Provide the [x, y] coordinate of the cell's center where the given text is located.  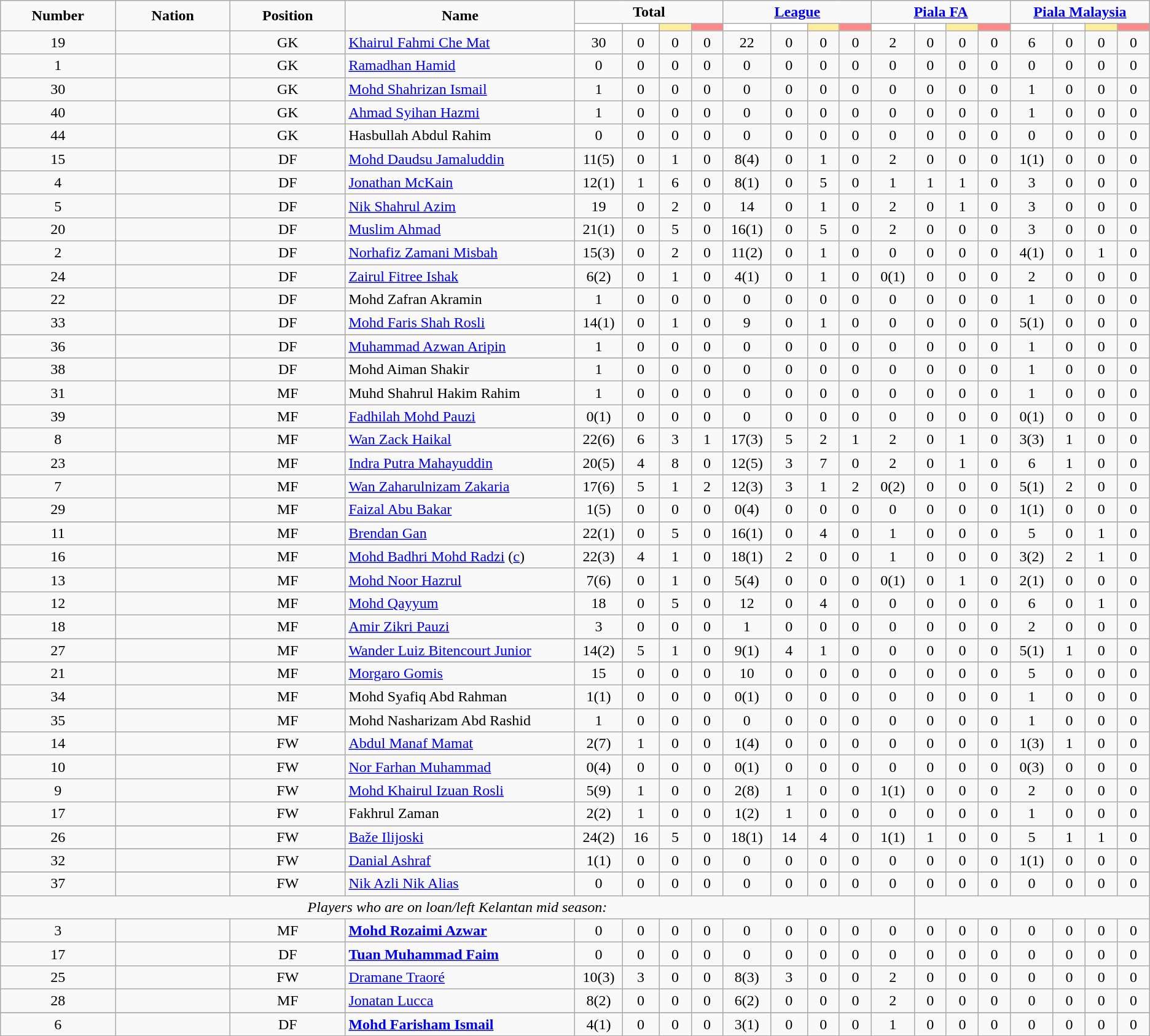
Morgaro Gomis [460, 674]
Mohd Badhri Mohd Radzi (c) [460, 556]
8(3) [747, 977]
12(5) [747, 463]
Brendan Gan [460, 533]
7(6) [598, 580]
22(1) [598, 533]
Wan Zack Haikal [460, 440]
5(9) [598, 790]
0(3) [1032, 767]
League [797, 12]
1(5) [598, 510]
Mohd Nasharizam Abd Rashid [460, 720]
Nor Farhan Muhammad [460, 767]
Wander Luiz Bitencourt Junior [460, 650]
21 [58, 674]
22(3) [598, 556]
17(3) [747, 440]
Norhafiz Zamani Misbah [460, 252]
Mohd Faris Shah Rosli [460, 323]
Piala Malaysia [1080, 12]
36 [58, 346]
3(3) [1032, 440]
Amir Zikri Pauzi [460, 626]
35 [58, 720]
29 [58, 510]
24(2) [598, 837]
21(1) [598, 229]
Mohd Shahrizan Ismail [460, 89]
2(8) [747, 790]
Nik Azli Nik Alias [460, 884]
Position [287, 16]
8(1) [747, 182]
14(1) [598, 323]
20(5) [598, 463]
8(4) [747, 159]
Muhammad Azwan Aripin [460, 346]
31 [58, 393]
2(1) [1032, 580]
10(3) [598, 977]
Zairul Fitree Ishak [460, 276]
15(3) [598, 252]
24 [58, 276]
Jonathan McKain [460, 182]
12(1) [598, 182]
1(3) [1032, 744]
3(1) [747, 1024]
34 [58, 697]
Indra Putra Mahayuddin [460, 463]
44 [58, 136]
33 [58, 323]
9(1) [747, 650]
Hasbullah Abdul Rahim [460, 136]
Fadhilah Mohd Pauzi [460, 416]
0(2) [893, 486]
Mohd Farisham Ismail [460, 1024]
13 [58, 580]
28 [58, 1000]
Name [460, 16]
Fakhrul Zaman [460, 814]
39 [58, 416]
Muhd Shahrul Hakim Rahim [460, 393]
Piala FA [941, 12]
Dramane Traoré [460, 977]
32 [58, 860]
Mohd Zafran Akramin [460, 300]
Tuan Muhammad Faim [460, 954]
Mohd Noor Hazrul [460, 580]
Muslim Ahmad [460, 229]
1(2) [747, 814]
23 [58, 463]
22(6) [598, 440]
5(4) [747, 580]
Mohd Aiman Shakir [460, 370]
Ahmad Syihan Hazmi [460, 112]
Mohd Qayyum [460, 603]
Ramadhan Hamid [460, 66]
27 [58, 650]
Players who are on loan/left Kelantan mid season: [457, 907]
14(2) [598, 650]
Mohd Khairul Izuan Rosli [460, 790]
40 [58, 112]
8(2) [598, 1000]
11 [58, 533]
Nik Shahrul Azim [460, 206]
1(4) [747, 744]
38 [58, 370]
Number [58, 16]
37 [58, 884]
Jonatan Lucca [460, 1000]
Baže Ilijoski [460, 837]
25 [58, 977]
17(6) [598, 486]
12(3) [747, 486]
Mohd Syafiq Abd Rahman [460, 697]
26 [58, 837]
Total [649, 12]
Wan Zaharulnizam Zakaria [460, 486]
3(2) [1032, 556]
Mohd Rozaimi Azwar [460, 930]
Nation [173, 16]
11(2) [747, 252]
Faizal Abu Bakar [460, 510]
Danial Ashraf [460, 860]
Abdul Manaf Mamat [460, 744]
20 [58, 229]
Mohd Daudsu Jamaluddin [460, 159]
11(5) [598, 159]
2(7) [598, 744]
2(2) [598, 814]
Khairul Fahmi Che Mat [460, 42]
